Scan for the cell matching the given text and deliver its [x, y] coordinate at center. 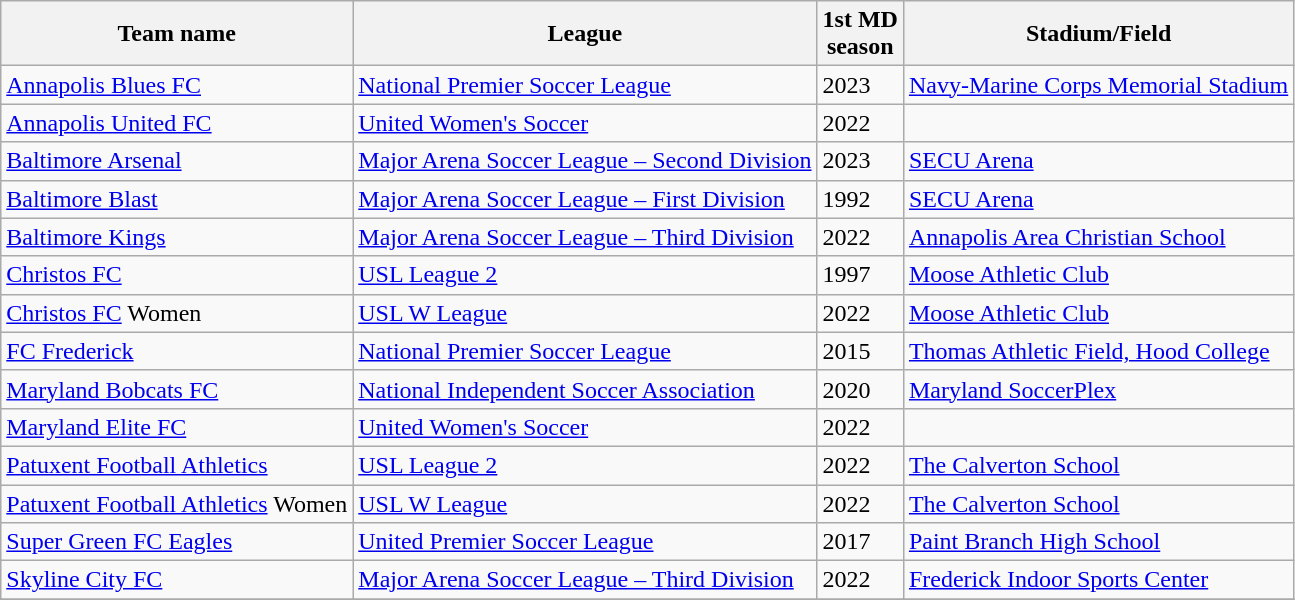
1st MD season [860, 34]
Navy-Marine Corps Memorial Stadium [1098, 85]
Baltimore Kings [177, 237]
Paint Branch High School [1098, 542]
1997 [860, 275]
Christos FC Women [177, 313]
2015 [860, 351]
2020 [860, 389]
2017 [860, 542]
Maryland SoccerPlex [1098, 389]
United Premier Soccer League [585, 542]
Maryland Bobcats FC [177, 389]
National Independent Soccer Association [585, 389]
Baltimore Blast [177, 199]
Stadium/Field [1098, 34]
Skyline City FC [177, 580]
Christos FC [177, 275]
FC Frederick [177, 351]
Thomas Athletic Field, Hood College [1098, 351]
Patuxent Football Athletics Women [177, 503]
Major Arena Soccer League – First Division [585, 199]
Maryland Elite FC [177, 427]
Baltimore Arsenal [177, 161]
Annapolis Area Christian School [1098, 237]
Patuxent Football Athletics [177, 465]
Frederick Indoor Sports Center [1098, 580]
League [585, 34]
Annapolis United FC [177, 123]
Team name [177, 34]
1992 [860, 199]
Super Green FC Eagles [177, 542]
Major Arena Soccer League – Second Division [585, 161]
Annapolis Blues FC [177, 85]
